Identify which cell holds the provided text, then report its [X, Y] central coordinate. 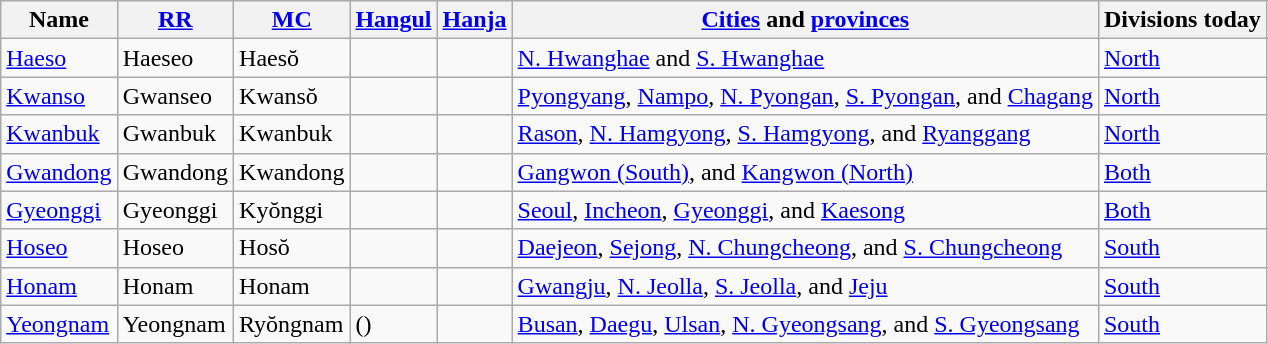
Gwangju, N. Jeolla, S. Jeolla, and Jeju [805, 286]
Ryŏngnam [292, 324]
Haeso [59, 58]
Seoul, Incheon, Gyeonggi, and Kaesong [805, 210]
Hanja [474, 20]
MC [292, 20]
Divisions today [1182, 20]
() [394, 324]
Kwandong [292, 172]
Pyongyang, Nampo, N. Pyongan, S. Pyongan, and Chagang [805, 96]
Cities and provinces [805, 20]
N. Hwanghae and S. Hwanghae [805, 58]
Kwansŏ [292, 96]
Gwanseo [175, 96]
Busan, Daegu, Ulsan, N. Gyeongsang, and S. Gyeongsang [805, 324]
Haesŏ [292, 58]
Hosŏ [292, 248]
Daejeon, Sejong, N. Chungcheong, and S. Chungcheong [805, 248]
Gwanbuk [175, 134]
Kwanso [59, 96]
Haeseo [175, 58]
Name [59, 20]
Kyŏnggi [292, 210]
Hangul [394, 20]
Rason, N. Hamgyong, S. Hamgyong, and Ryanggang [805, 134]
Gangwon (South), and Kangwon (North) [805, 172]
RR [175, 20]
